From the cell containing the given text, extract its center point as [X, Y] coordinate. 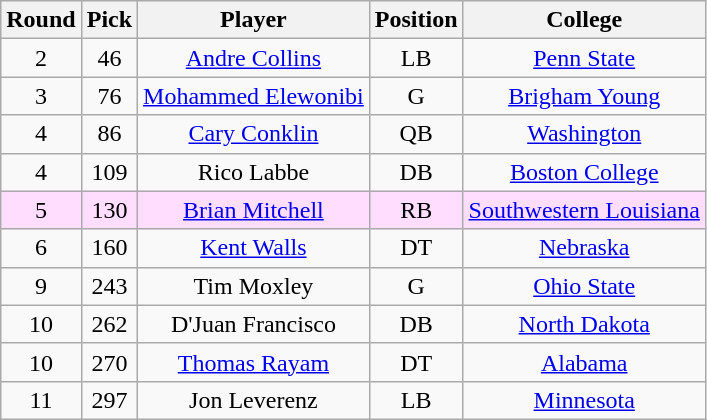
160 [109, 248]
Andre Collins [254, 58]
Kent Walls [254, 248]
2 [41, 58]
Southwestern Louisiana [584, 210]
297 [109, 400]
Mohammed Elewonibi [254, 96]
QB [416, 134]
Rico Labbe [254, 172]
46 [109, 58]
Nebraska [584, 248]
Jon Leverenz [254, 400]
3 [41, 96]
9 [41, 286]
76 [109, 96]
Minnesota [584, 400]
College [584, 20]
Alabama [584, 362]
270 [109, 362]
Position [416, 20]
Thomas Rayam [254, 362]
Penn State [584, 58]
Ohio State [584, 286]
Washington [584, 134]
Round [41, 20]
Player [254, 20]
5 [41, 210]
Brigham Young [584, 96]
86 [109, 134]
11 [41, 400]
D'Juan Francisco [254, 324]
Cary Conklin [254, 134]
243 [109, 286]
109 [109, 172]
Tim Moxley [254, 286]
Pick [109, 20]
Brian Mitchell [254, 210]
RB [416, 210]
6 [41, 248]
North Dakota [584, 324]
130 [109, 210]
262 [109, 324]
Boston College [584, 172]
